Pinpoint the cell where the given text exists, returning its (x, y) midpoint coordinate. 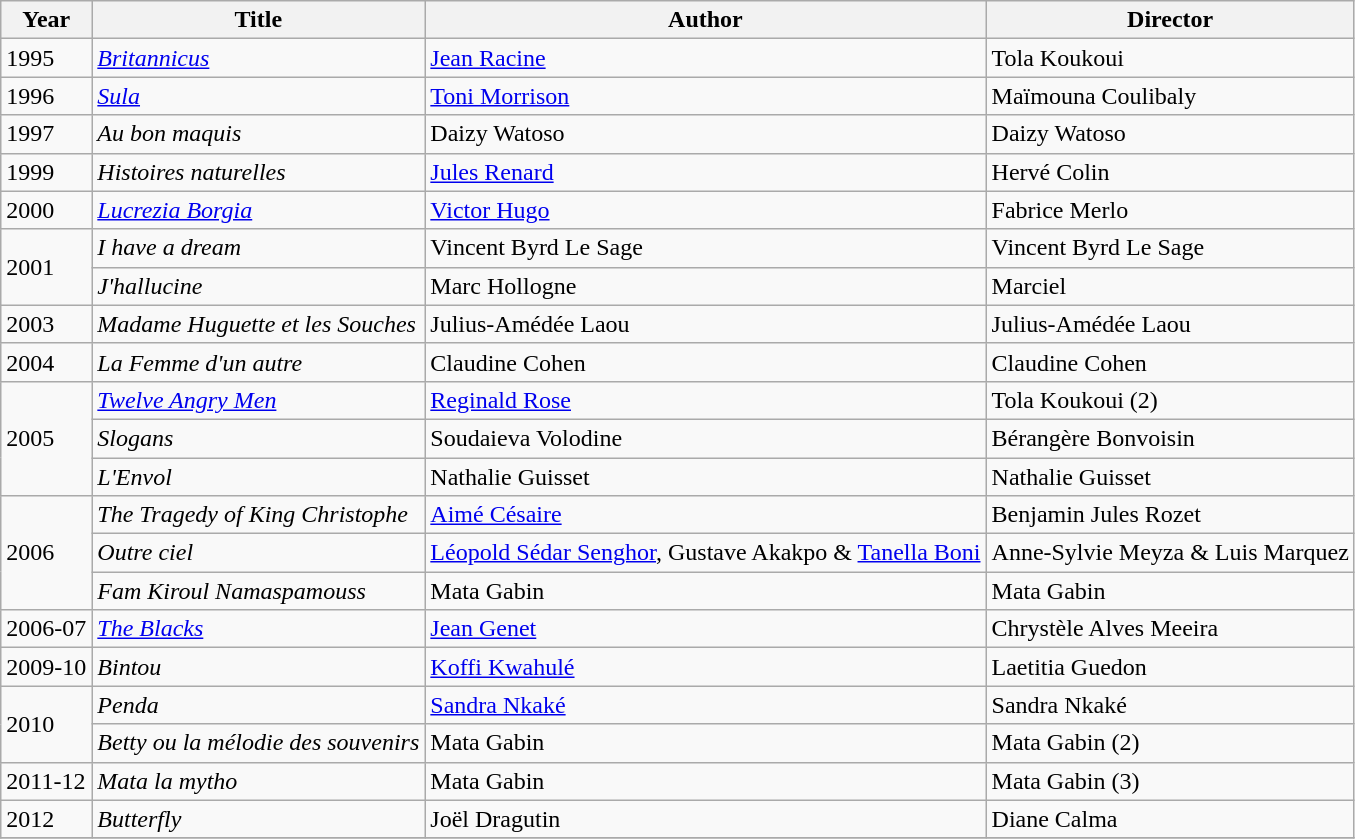
Mata Gabin (3) (1170, 781)
Benjamin Jules Rozet (1170, 515)
2010 (46, 724)
Author (706, 20)
Jules Renard (706, 172)
Au bon maquis (258, 134)
I have a dream (258, 248)
Slogans (258, 438)
Marc Hollogne (706, 286)
1997 (46, 134)
Title (258, 20)
Britannicus (258, 58)
1995 (46, 58)
Histoires naturelles (258, 172)
Joël Dragutin (706, 819)
2006 (46, 553)
Toni Morrison (706, 96)
L'Envol (258, 477)
Marciel (1170, 286)
2011-12 (46, 781)
2004 (46, 362)
2000 (46, 210)
Fam Kiroul Namaspamouss (258, 591)
Betty ou la mélodie des souvenirs (258, 743)
Director (1170, 20)
Jean Racine (706, 58)
Bintou (258, 667)
Tola Koukoui (2) (1170, 400)
1996 (46, 96)
Hervé Colin (1170, 172)
Madame Huguette et les Souches (258, 324)
Laetitia Guedon (1170, 667)
Koffi Kwahulé (706, 667)
2009-10 (46, 667)
2012 (46, 819)
Fabrice Merlo (1170, 210)
The Tragedy of King Christophe (258, 515)
Aimé Césaire (706, 515)
Year (46, 20)
Anne-Sylvie Meyza & Luis Marquez (1170, 553)
Reginald Rose (706, 400)
Victor Hugo (706, 210)
Sula (258, 96)
La Femme d'un autre (258, 362)
Mata la mytho (258, 781)
2006-07 (46, 629)
1999 (46, 172)
Butterfly (258, 819)
Penda (258, 705)
Diane Calma (1170, 819)
Léopold Sédar Senghor, Gustave Akakpo & Tanella Boni (706, 553)
Outre ciel (258, 553)
Chrystèle Alves Meeira (1170, 629)
Mata Gabin (2) (1170, 743)
J'hallucine (258, 286)
Soudaieva Volodine (706, 438)
Lucrezia Borgia (258, 210)
The Blacks (258, 629)
Tola Koukoui (1170, 58)
2005 (46, 438)
Bérangère Bonvoisin (1170, 438)
Maïmouna Coulibaly (1170, 96)
2001 (46, 267)
Jean Genet (706, 629)
Twelve Angry Men (258, 400)
2003 (46, 324)
